Find where the given text appears and provide that cell's center as (X, Y) coordinate. 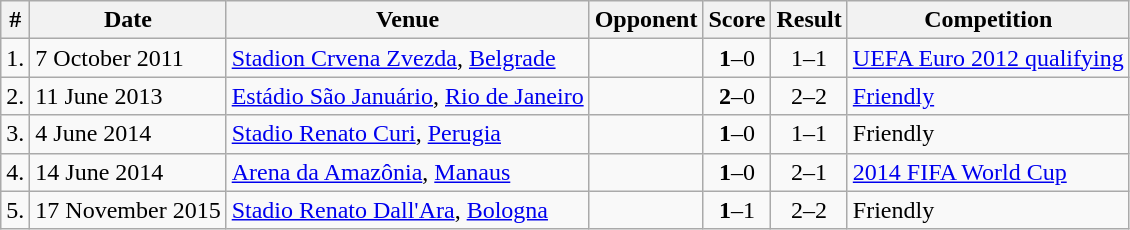
Result (809, 20)
# (16, 20)
7 October 2011 (128, 58)
2014 FIFA World Cup (988, 172)
4. (16, 172)
4 June 2014 (128, 134)
Estádio São Januário, Rio de Janeiro (408, 96)
2. (16, 96)
Stadion Crvena Zvezda, Belgrade (408, 58)
11 June 2013 (128, 96)
Venue (408, 20)
Competition (988, 20)
2–1 (809, 172)
Date (128, 20)
Opponent (646, 20)
Score (737, 20)
5. (16, 210)
UEFA Euro 2012 qualifying (988, 58)
3. (16, 134)
17 November 2015 (128, 210)
14 June 2014 (128, 172)
Stadio Renato Curi, Perugia (408, 134)
2–0 (737, 96)
Stadio Renato Dall'Ara, Bologna (408, 210)
Arena da Amazônia, Manaus (408, 172)
1. (16, 58)
